Locate the cell with the specified text and output its [x, y] center coordinate. 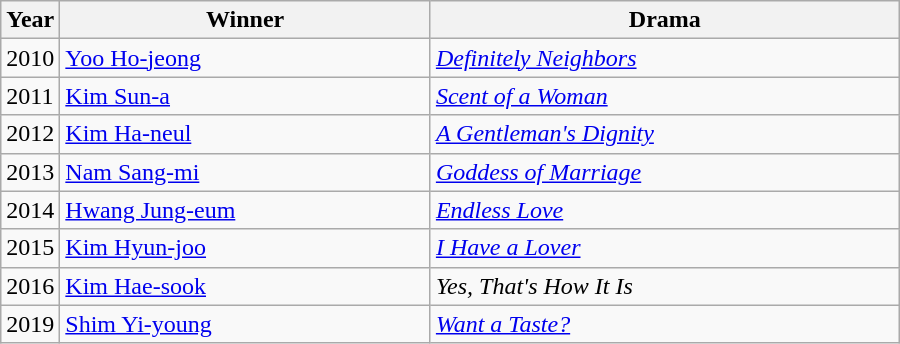
2012 [30, 134]
2011 [30, 96]
Kim Ha-neul [246, 134]
Kim Sun-a [246, 96]
Shim Yi-young [246, 324]
2010 [30, 58]
Winner [246, 20]
Endless Love [664, 210]
Hwang Jung-eum [246, 210]
2015 [30, 248]
2014 [30, 210]
Yes, That's How It Is [664, 286]
Yoo Ho-jeong [246, 58]
Nam Sang-mi [246, 172]
A Gentleman's Dignity [664, 134]
2019 [30, 324]
Kim Hyun-joo [246, 248]
Want a Taste? [664, 324]
Kim Hae-sook [246, 286]
2013 [30, 172]
Drama [664, 20]
2016 [30, 286]
Year [30, 20]
Goddess of Marriage [664, 172]
Definitely Neighbors [664, 58]
Scent of a Woman [664, 96]
I Have a Lover [664, 248]
